Return [X, Y] of the center of cell containing provided text 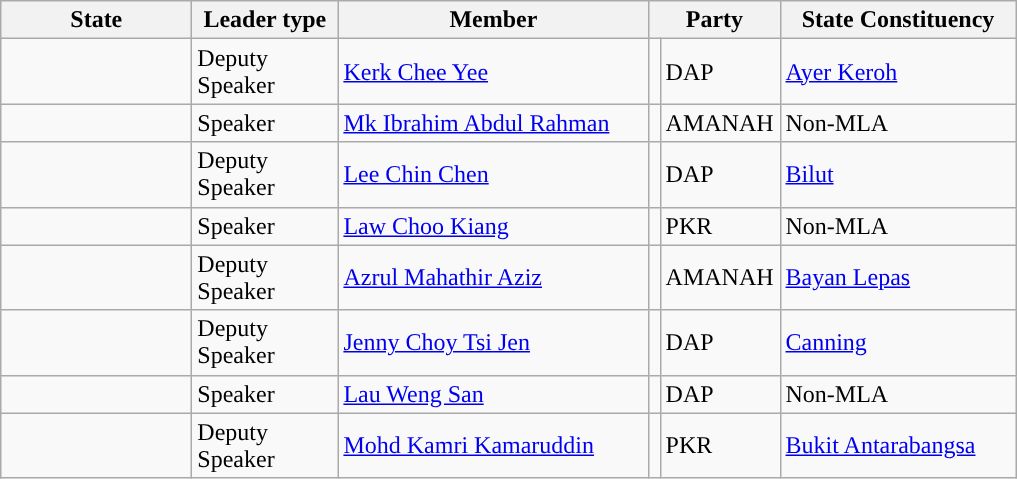
Mk Ibrahim Abdul Rahman [494, 123]
State [96, 20]
Member [494, 20]
Bayan Lepas [898, 278]
Mohd Kamri Kamaruddin [494, 446]
Kerk Chee Yee [494, 72]
Leader type [265, 20]
Canning [898, 342]
Bukit Antarabangsa [898, 446]
Ayer Keroh [898, 72]
Lee Chin Chen [494, 174]
Azrul Mahathir Aziz [494, 278]
State Constituency [898, 20]
Law Choo Kiang [494, 226]
Lau Weng San [494, 394]
Jenny Choy Tsi Jen [494, 342]
Bilut [898, 174]
Party [714, 20]
